Locate the cell with the specified text and output its [X, Y] center coordinate. 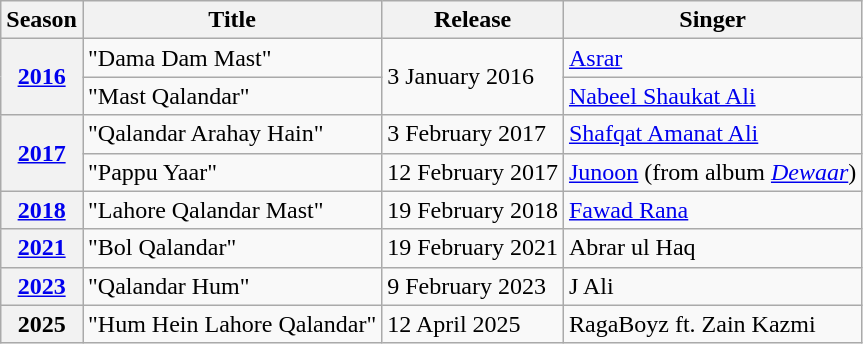
2018 [42, 210]
Shafqat Amanat Ali [712, 134]
3 February 2017 [473, 134]
12 February 2017 [473, 172]
2021 [42, 248]
RagaBoyz ft. Zain Kazmi [712, 324]
9 February 2023 [473, 286]
Nabeel Shaukat Ali [712, 96]
Title [232, 20]
"Mast Qalandar" [232, 96]
2017 [42, 153]
Abrar ul Haq [712, 248]
"Bol Qalandar" [232, 248]
"Qalandar Hum" [232, 286]
J Ali [712, 286]
"Dama Dam Mast" [232, 58]
19 February 2021 [473, 248]
2016 [42, 77]
12 April 2025 [473, 324]
2023 [42, 286]
Asrar [712, 58]
Singer [712, 20]
"Qalandar Arahay Hain" [232, 134]
Season [42, 20]
2025 [42, 324]
"Pappu Yaar" [232, 172]
Junoon (from album Dewaar) [712, 172]
"Hum Hein Lahore Qalandar" [232, 324]
19 February 2018 [473, 210]
Fawad Rana [712, 210]
Release [473, 20]
"Lahore Qalandar Mast" [232, 210]
3 January 2016 [473, 77]
